Scan for the cell matching the given text and deliver its [X, Y] coordinate at center. 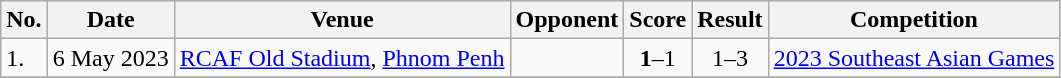
1. [24, 58]
1–3 [730, 58]
Opponent [567, 20]
Score [658, 20]
No. [24, 20]
1–1 [658, 58]
6 May 2023 [110, 58]
Competition [914, 20]
RCAF Old Stadium, Phnom Penh [342, 58]
Result [730, 20]
Venue [342, 20]
2023 Southeast Asian Games [914, 58]
Date [110, 20]
